Determine the (X, Y) coordinate at the center of the cell enclosing the given text.  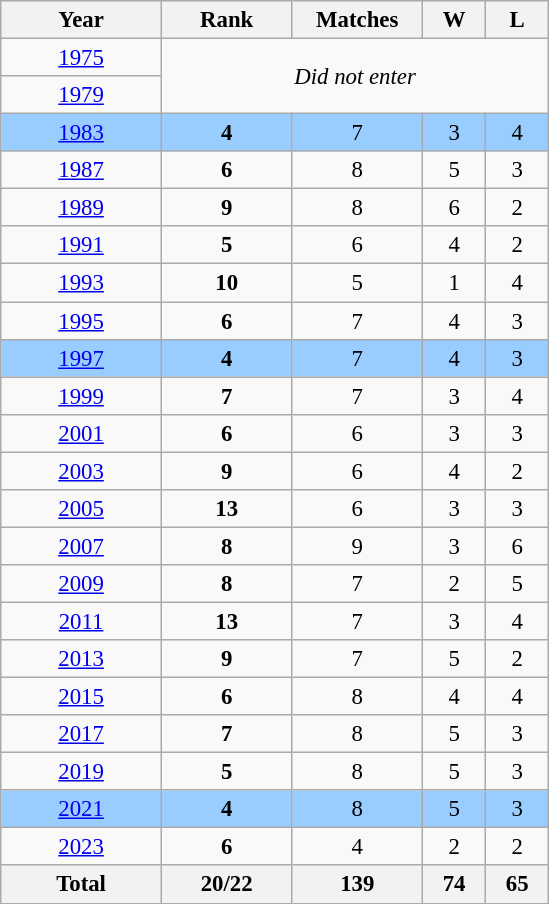
2003 (82, 471)
20/22 (226, 885)
Did not enter (354, 76)
2015 (82, 697)
Matches (358, 20)
1975 (82, 58)
Total (82, 885)
74 (454, 885)
1989 (82, 208)
1993 (82, 283)
139 (358, 885)
L (518, 20)
65 (518, 885)
Rank (226, 20)
2017 (82, 734)
1997 (82, 358)
10 (226, 283)
2023 (82, 847)
2009 (82, 584)
2007 (82, 546)
1995 (82, 321)
2001 (82, 433)
1983 (82, 133)
2011 (82, 621)
1999 (82, 396)
1991 (82, 245)
W (454, 20)
1987 (82, 170)
2021 (82, 809)
1979 (82, 95)
2019 (82, 772)
1 (454, 283)
Year (82, 20)
2013 (82, 659)
2005 (82, 509)
